Provide the (x, y) coordinate of the cell's center where the given text is located.  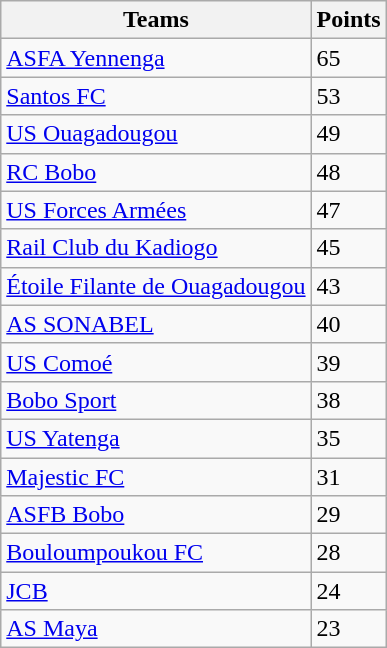
28 (348, 553)
Teams (156, 20)
49 (348, 134)
65 (348, 58)
45 (348, 248)
US Ouagadougou (156, 134)
24 (348, 591)
39 (348, 362)
US Yatenga (156, 438)
US Comoé (156, 362)
53 (348, 96)
Santos FC (156, 96)
35 (348, 438)
Rail Club du Kadiogo (156, 248)
40 (348, 324)
Étoile Filante de Ouagadougou (156, 286)
Bobo Sport (156, 400)
ASFB Bobo (156, 515)
US Forces Armées (156, 210)
29 (348, 515)
38 (348, 400)
23 (348, 629)
Majestic FC (156, 477)
AS Maya (156, 629)
JCB (156, 591)
AS SONABEL (156, 324)
31 (348, 477)
RC Bobo (156, 172)
Points (348, 20)
47 (348, 210)
ASFA Yennenga (156, 58)
43 (348, 286)
48 (348, 172)
Bouloumpoukou FC (156, 553)
